Scan for the cell matching the given text and deliver its (X, Y) coordinate at center. 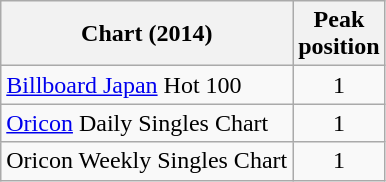
Oricon Weekly Singles Chart (147, 161)
Peakposition (339, 34)
Billboard Japan Hot 100 (147, 85)
Chart (2014) (147, 34)
Oricon Daily Singles Chart (147, 123)
